Capture the cell that displays the provided text and extract its (X, Y) central coordinate. 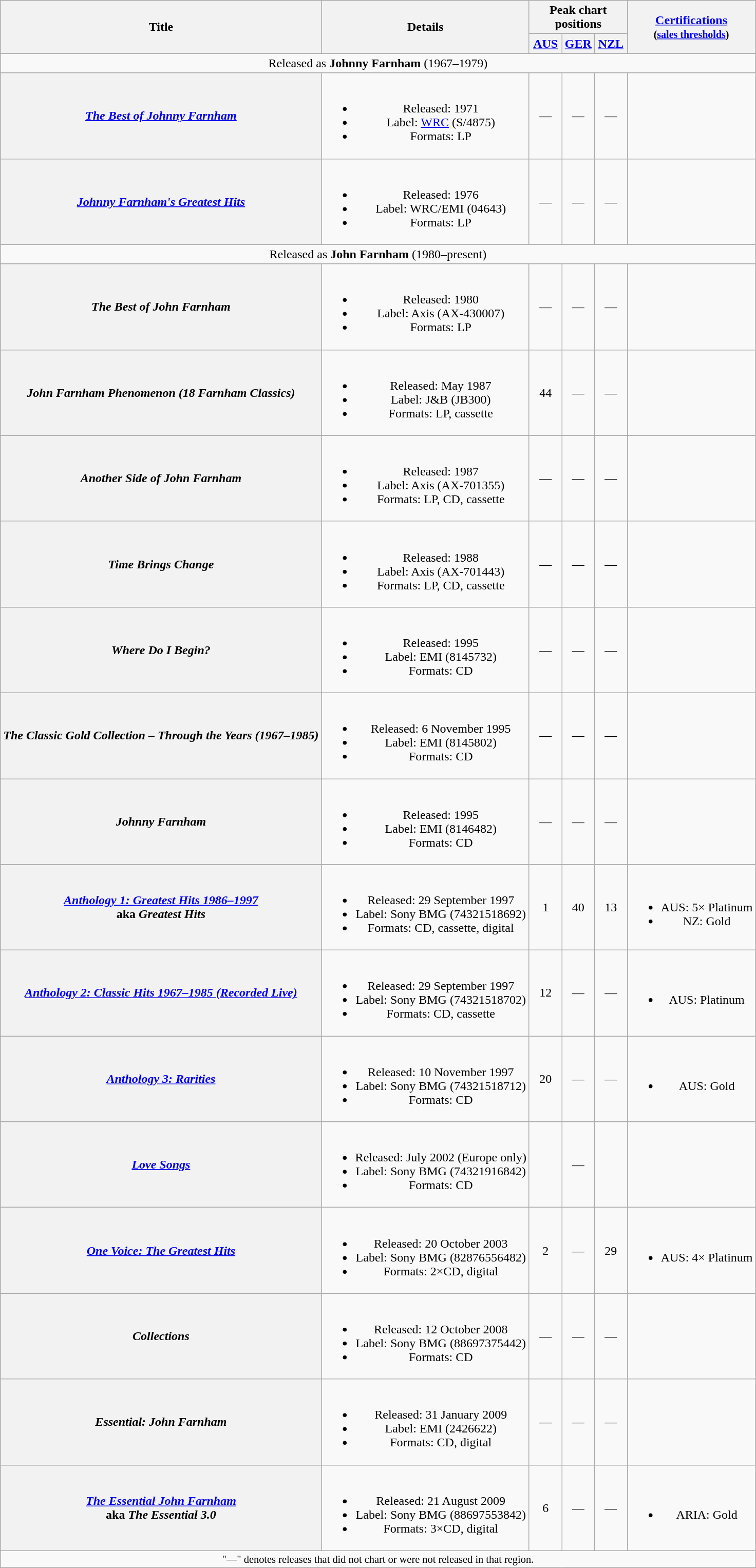
Released: 20 October 2003Label: Sony BMG (82876556482)Formats: 2×CD, digital (425, 1251)
"—" denotes releases that did not chart or were not released in that region. (378, 1559)
GER (578, 44)
Details (425, 27)
Released: 1971Label: WRC (S/4875)Formats: LP (425, 116)
Collections (161, 1336)
Certifications(sales thresholds) (691, 27)
Released: 1980Label: Axis (AX-430007)Formats: LP (425, 307)
Released: 1988Label: Axis (AX-701443)Formats: LP, CD, cassette (425, 564)
40 (578, 908)
The Best of Johnny Farnham (161, 116)
One Voice: The Greatest Hits (161, 1251)
Released: 21 August 2009Label: Sony BMG (88697553842)Formats: 3×CD, digital (425, 1507)
AUS (545, 44)
44 (545, 392)
Johnny Farnham's Greatest Hits (161, 201)
Released: 1995Label: EMI (8145732)Formats: CD (425, 650)
Essential: John Farnham (161, 1422)
The Essential John Farnhamaka The Essential 3.0 (161, 1507)
AUS: Platinum (691, 993)
Love Songs (161, 1164)
Released: July 2002 (Europe only)Label: Sony BMG (74321916842)Formats: CD (425, 1164)
Title (161, 27)
Released: May 1987Label: J&B (JB300)Formats: LP, cassette (425, 392)
13 (611, 908)
Time Brings Change (161, 564)
Another Side of John Farnham (161, 479)
The Classic Gold Collection – Through the Years (1967–1985) (161, 735)
2 (545, 1251)
Released: 31 January 2009Label: EMI (2426622)Formats: CD, digital (425, 1422)
Anthology 2: Classic Hits 1967–1985 (Recorded Live) (161, 993)
NZL (611, 44)
Released: 1995Label: EMI (8146482)Formats: CD (425, 821)
20 (545, 1079)
Released: 29 September 1997Label: Sony BMG (74321518702)Formats: CD, cassette (425, 993)
Released as Johnny Farnham (1967–1979) (378, 63)
1 (545, 908)
Released: 1987Label: Axis (AX-701355)Formats: LP, CD, cassette (425, 479)
Released: 29 September 1997Label: Sony BMG (74321518692)Formats: CD, cassette, digital (425, 908)
Johnny Farnham (161, 821)
ARIA: Gold (691, 1507)
AUS: Gold (691, 1079)
Released as John Farnham (1980–present) (378, 254)
Released: 6 November 1995Label: EMI (8145802)Formats: CD (425, 735)
AUS: 4× Platinum (691, 1251)
Released: 1976Label: WRC/EMI (04643)Formats: LP (425, 201)
Anthology 3: Rarities (161, 1079)
The Best of John Farnham (161, 307)
29 (611, 1251)
Released: 10 November 1997Label: Sony BMG (74321518712)Formats: CD (425, 1079)
Peak chart positions (578, 17)
6 (545, 1507)
AUS: 5× PlatinumNZ: Gold (691, 908)
12 (545, 993)
Anthology 1: Greatest Hits 1986–1997aka Greatest Hits (161, 908)
Where Do I Begin? (161, 650)
Released: 12 October 2008Label: Sony BMG (88697375442)Formats: CD (425, 1336)
John Farnham Phenomenon (18 Farnham Classics) (161, 392)
